Return (X, Y) of the center of cell containing provided text 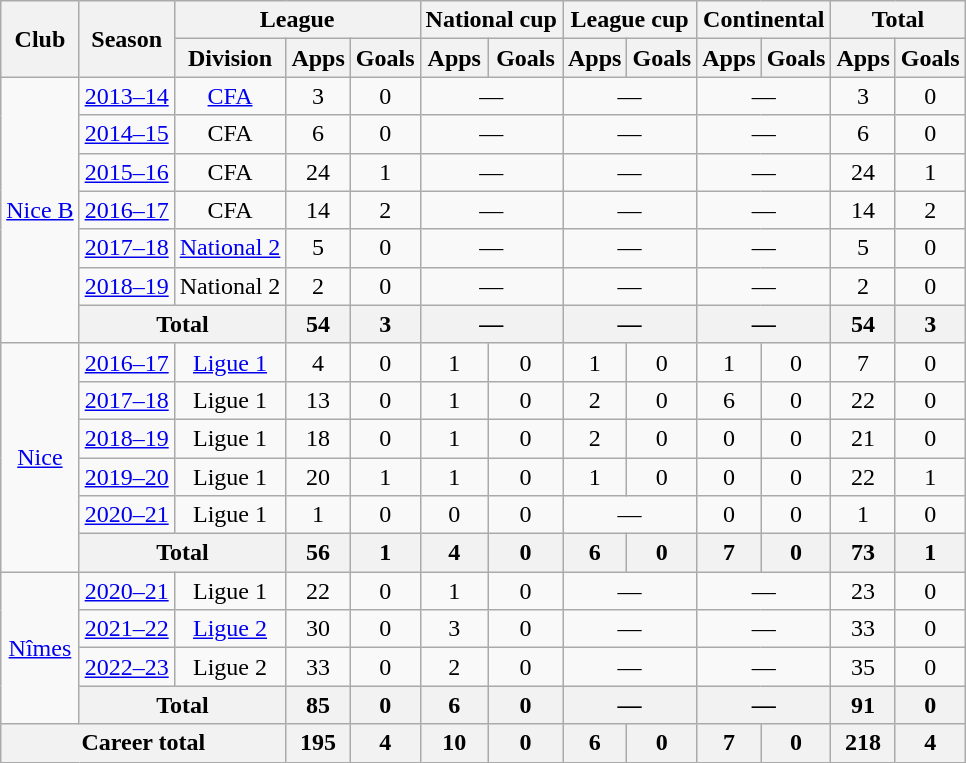
Nice (40, 457)
23 (863, 591)
20 (318, 477)
Career total (144, 743)
2014–15 (126, 134)
10 (454, 743)
195 (318, 743)
18 (318, 438)
91 (863, 705)
League cup (629, 20)
Season (126, 39)
Nice B (40, 210)
85 (318, 705)
Nîmes (40, 648)
218 (863, 743)
Division (230, 58)
2022–23 (126, 667)
2021–22 (126, 629)
21 (863, 438)
League (297, 20)
13 (318, 400)
Club (40, 39)
56 (318, 553)
35 (863, 667)
2015–16 (126, 172)
2013–14 (126, 96)
30 (318, 629)
Continental (764, 20)
National cup (491, 20)
2019–20 (126, 477)
73 (863, 553)
